Locate the cell with the specified text and output its [X, Y] center coordinate. 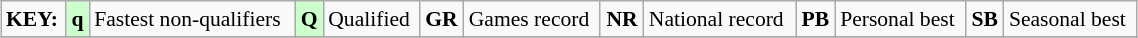
SB [985, 19]
Games record [532, 19]
GR [442, 19]
q [78, 19]
National record [720, 19]
NR [622, 19]
Fastest non-qualifiers [192, 19]
KEY: [34, 19]
Personal best [900, 19]
PB [816, 19]
Qualified [371, 19]
Q [309, 19]
Seasonal best [1070, 19]
